Search for the cell housing the specified text and yield its (X, Y) center coordinate. 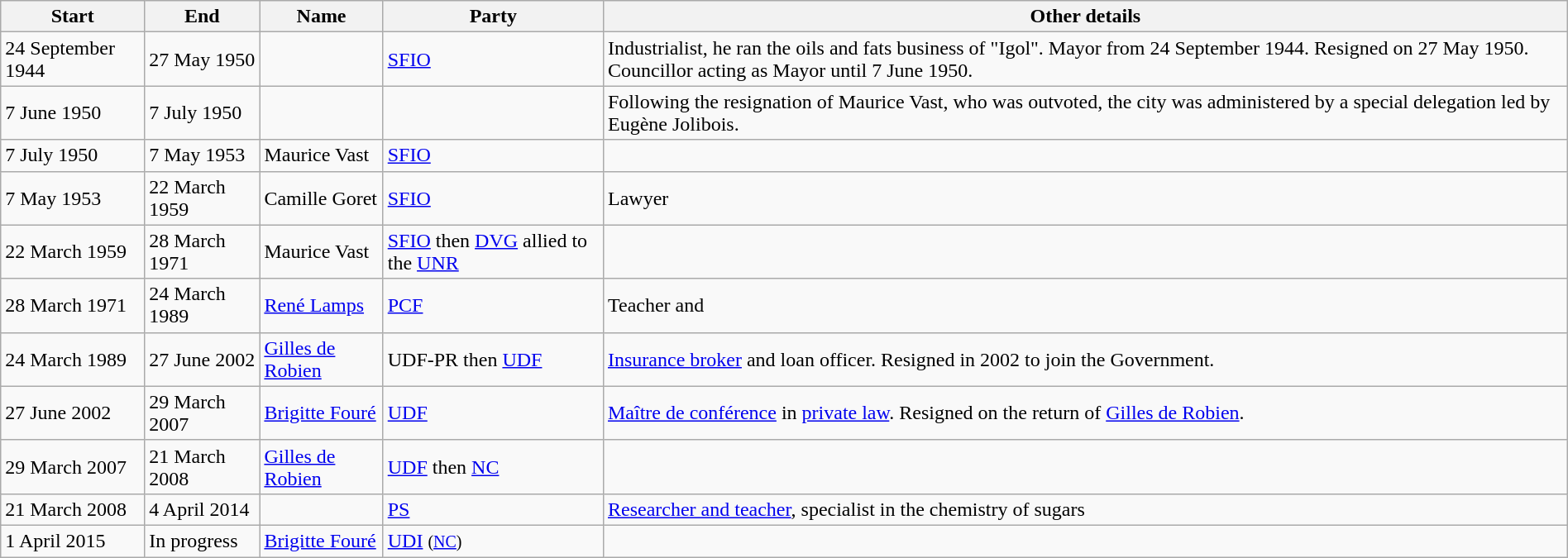
Start (73, 17)
UDF (493, 413)
Camille Goret (321, 198)
27 May 1950 (202, 60)
UDF-PR then UDF (493, 359)
Researcher and teacher, specialist in the chemistry of sugars (1085, 509)
Insurance broker and loan officer. Resigned in 2002 to join the Government. (1085, 359)
In progress (202, 541)
Lawyer (1085, 198)
UDF then NC (493, 466)
Party (493, 17)
SFIO then DVG allied to the UNR (493, 251)
Teacher and (1085, 306)
7 June 1950 (73, 112)
PCF (493, 306)
UDI (NC) (493, 541)
Name (321, 17)
René Lamps (321, 306)
Maître de conférence in private law. Resigned on the return of Gilles de Robien. (1085, 413)
1 April 2015 (73, 541)
Other details (1085, 17)
Following the resignation of Maurice Vast, who was outvoted, the city was administered by a special delegation led by Eugène Jolibois. (1085, 112)
24 September 1944 (73, 60)
4 April 2014 (202, 509)
PS (493, 509)
End (202, 17)
